Identify which cell holds the provided text, then report its [x, y] central coordinate. 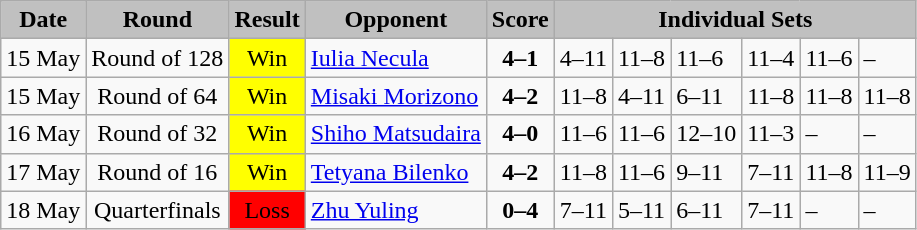
Round [158, 20]
16 May [44, 134]
0–4 [520, 210]
11–3 [771, 134]
Misaki Morizono [396, 96]
18 May [44, 210]
Round of 32 [158, 134]
Zhu Yuling [396, 210]
4–1 [520, 58]
Quarterfinals [158, 210]
11–4 [771, 58]
Round of 64 [158, 96]
5–11 [641, 210]
Iulia Necula [396, 58]
Opponent [396, 20]
Round of 128 [158, 58]
Shiho Matsudaira [396, 134]
Individual Sets [735, 20]
Result [267, 20]
Score [520, 20]
4–0 [520, 134]
9–11 [706, 172]
Tetyana Bilenko [396, 172]
11–9 [887, 172]
17 May [44, 172]
12–10 [706, 134]
Loss [267, 210]
Round of 16 [158, 172]
Date [44, 20]
